Search for the cell housing the specified text and yield its (x, y) center coordinate. 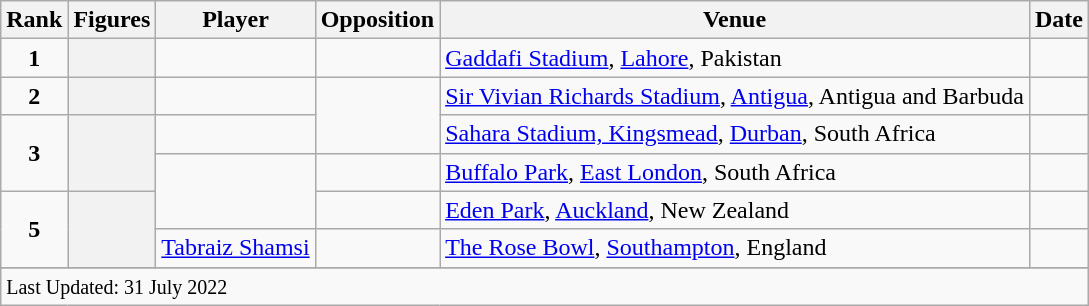
3 (34, 153)
5 (34, 229)
2 (34, 96)
Player (236, 20)
Buffalo Park, East London, South Africa (735, 172)
Last Updated: 31 July 2022 (545, 286)
Rank (34, 20)
Date (1058, 20)
Sahara Stadium, Kingsmead, Durban, South Africa (735, 134)
Opposition (377, 20)
Sir Vivian Richards Stadium, Antigua, Antigua and Barbuda (735, 96)
1 (34, 58)
Tabraiz Shamsi (236, 248)
Eden Park, Auckland, New Zealand (735, 210)
The Rose Bowl, Southampton, England (735, 248)
Venue (735, 20)
Gaddafi Stadium, Lahore, Pakistan (735, 58)
Figures (112, 20)
